Return (X, Y) of the center of cell containing provided text 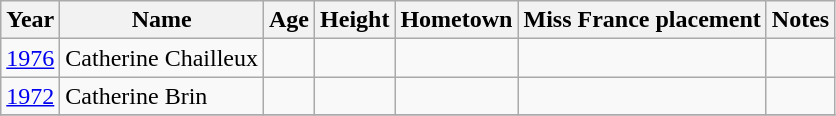
Catherine Chailleux (162, 58)
Miss France placement (642, 20)
Catherine Brin (162, 96)
Hometown (456, 20)
1976 (30, 58)
Name (162, 20)
Height (355, 20)
Age (288, 20)
1972 (30, 96)
Notes (800, 20)
Year (30, 20)
